Detect which cell encompasses the target text, then output its (X, Y) center coordinate. 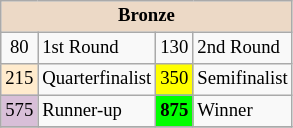
80 (20, 48)
Bronze (146, 16)
1st Round (97, 48)
Runner-up (97, 112)
Semifinalist (242, 80)
Quarterfinalist (97, 80)
Winner (242, 112)
2nd Round (242, 48)
215 (20, 80)
130 (174, 48)
575 (20, 112)
350 (174, 80)
875 (174, 112)
